Extract the (x, y) coordinate from the center of the cell holding the provided text.  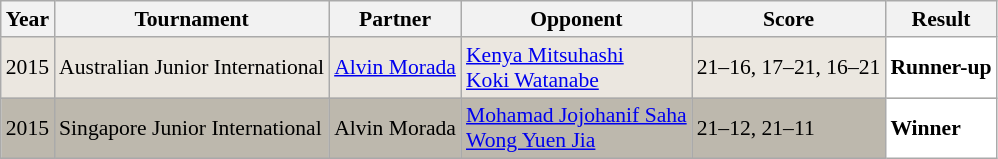
Singapore Junior International (192, 128)
Result (940, 19)
Mohamad Jojohanif Saha Wong Yuen Jia (576, 128)
Tournament (192, 19)
21–12, 21–11 (789, 128)
Opponent (576, 19)
Runner-up (940, 68)
Kenya Mitsuhashi Koki Watanabe (576, 68)
Score (789, 19)
Year (28, 19)
Australian Junior International (192, 68)
Winner (940, 128)
21–16, 17–21, 16–21 (789, 68)
Partner (395, 19)
